Return the (X, Y) coordinate for the center point of the cell that contains the specified text.  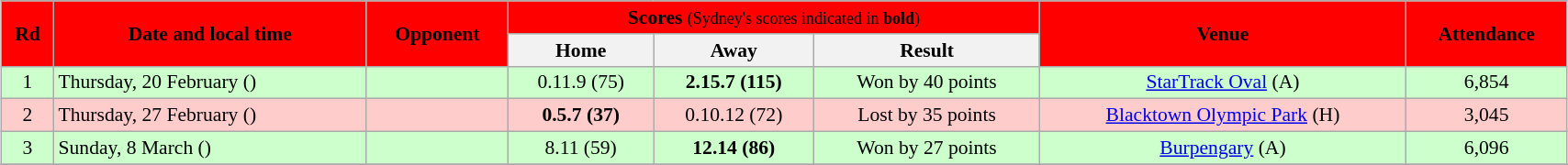
0.10.12 (72) (734, 115)
Attendance (1487, 33)
Result (927, 50)
6,096 (1487, 148)
Scores (Sydney's scores indicated in bold) (774, 17)
8.11 (59) (581, 148)
StarTrack Oval (A) (1223, 82)
2 (28, 115)
Home (581, 50)
Thursday, 27 February () (209, 115)
Lost by 35 points (927, 115)
6,854 (1487, 82)
1 (28, 82)
Opponent (437, 33)
2.15.7 (115) (734, 82)
Date and local time (209, 33)
3 (28, 148)
3,045 (1487, 115)
0.5.7 (37) (581, 115)
12.14 (86) (734, 148)
Won by 40 points (927, 82)
Rd (28, 33)
Won by 27 points (927, 148)
Venue (1223, 33)
0.11.9 (75) (581, 82)
Burpengary (A) (1223, 148)
Away (734, 50)
Blacktown Olympic Park (H) (1223, 115)
Sunday, 8 March () (209, 148)
Thursday, 20 February () (209, 82)
